Scan for the cell matching the given text and deliver its (X, Y) coordinate at center. 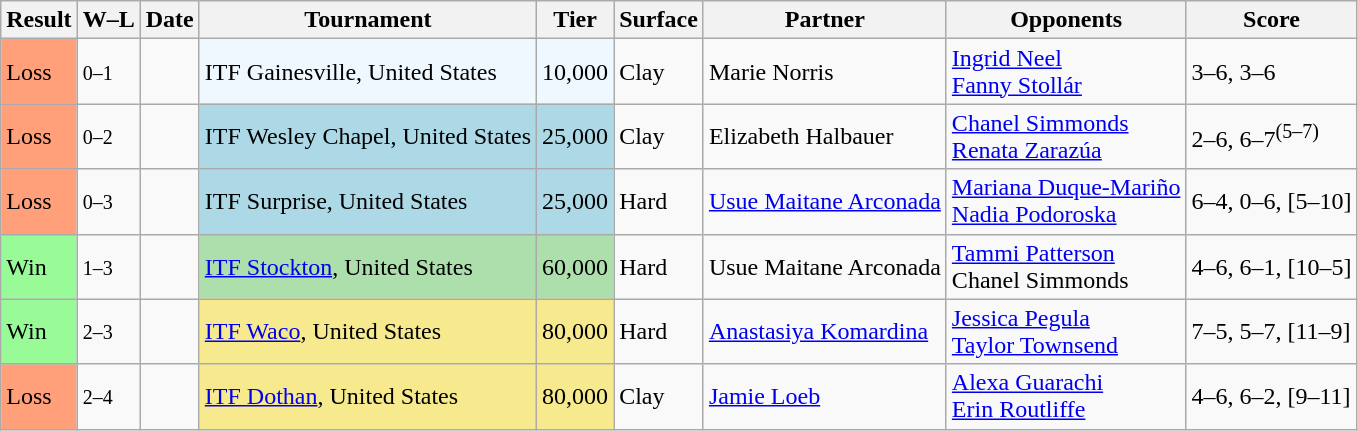
ITF Surprise, United States (368, 202)
4–6, 6–1, [10–5] (1272, 266)
Elizabeth Halbauer (824, 136)
2–4 (108, 396)
7–5, 5–7, [11–9] (1272, 332)
Alexa Guarachi Erin Routliffe (1066, 396)
2–3 (108, 332)
ITF Gainesville, United States (368, 72)
Chanel Simmonds Renata Zarazúa (1066, 136)
Jessica Pegula Taylor Townsend (1066, 332)
4–6, 6–2, [9–11] (1272, 396)
2–6, 6–7(5–7) (1272, 136)
Result (39, 20)
0–2 (108, 136)
6–4, 0–6, [5–10] (1272, 202)
Jamie Loeb (824, 396)
ITF Stockton, United States (368, 266)
3–6, 3–6 (1272, 72)
Tournament (368, 20)
0–1 (108, 72)
Partner (824, 20)
ITF Waco, United States (368, 332)
Marie Norris (824, 72)
Surface (659, 20)
Score (1272, 20)
ITF Dothan, United States (368, 396)
Tammi Patterson Chanel Simmonds (1066, 266)
10,000 (576, 72)
0–3 (108, 202)
Date (170, 20)
Ingrid Neel Fanny Stollár (1066, 72)
ITF Wesley Chapel, United States (368, 136)
1–3 (108, 266)
60,000 (576, 266)
Anastasiya Komardina (824, 332)
Opponents (1066, 20)
Tier (576, 20)
Mariana Duque-Mariño Nadia Podoroska (1066, 202)
W–L (108, 20)
